Capture the cell that displays the provided text and extract its [x, y] central coordinate. 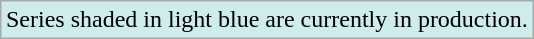
Series shaded in light blue are currently in production. [266, 19]
